Determine the (X, Y) coordinate at the center of the cell enclosing the given text.  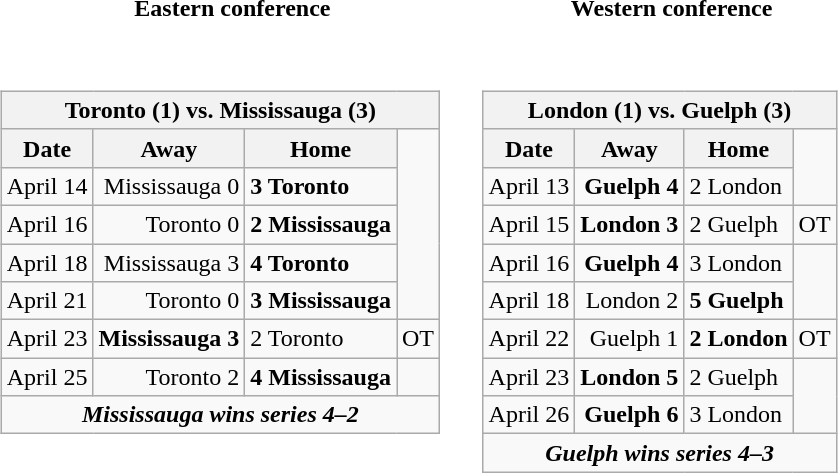
3 Toronto (321, 186)
2 Mississauga (321, 224)
Guelph wins series 4–3 (660, 453)
April 22 (529, 339)
Toronto (1) vs. Mississauga (3) (220, 110)
Mississauga wins series 4–2 (220, 415)
April 14 (47, 186)
4 Toronto (321, 263)
Toronto 2 (169, 377)
Guelph 1 (630, 339)
Mississauga 0 (169, 186)
April 25 (47, 377)
5 Guelph (738, 301)
London 5 (630, 377)
April 15 (529, 224)
2 Toronto (321, 339)
London 2 (630, 301)
London (1) vs. Guelph (3) (660, 110)
Guelph 6 (630, 415)
3 Mississauga (321, 301)
4 Mississauga (321, 377)
April 21 (47, 301)
London 3 (630, 224)
April 26 (529, 415)
April 13 (529, 186)
